Search for the cell housing the specified text and yield its (x, y) center coordinate. 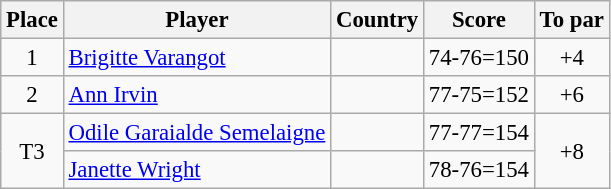
Ann Irvin (196, 95)
Brigitte Varangot (196, 58)
+8 (572, 152)
+6 (572, 95)
78-76=154 (480, 170)
To par (572, 20)
Odile Garaialde Semelaigne (196, 133)
77-75=152 (480, 95)
Janette Wright (196, 170)
Player (196, 20)
Country (378, 20)
Score (480, 20)
Place (32, 20)
2 (32, 95)
T3 (32, 152)
77-77=154 (480, 133)
+4 (572, 58)
1 (32, 58)
74-76=150 (480, 58)
